Capture the cell that displays the provided text and extract its [x, y] central coordinate. 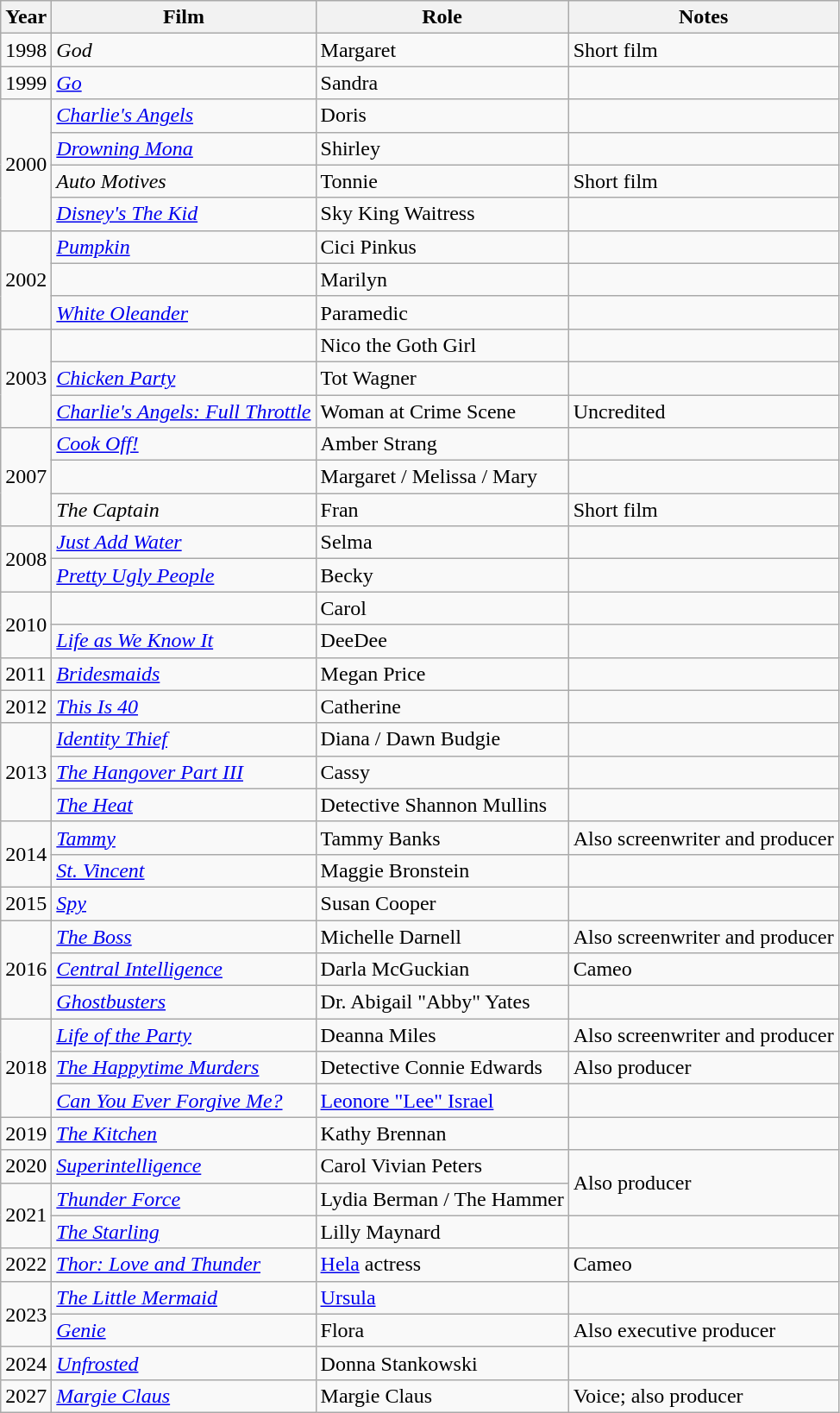
Spy [184, 903]
1998 [26, 50]
2008 [26, 559]
Genie [184, 1330]
Chicken Party [184, 378]
Tot Wagner [442, 378]
Marilyn [442, 279]
Uncredited [704, 411]
2024 [26, 1363]
This Is 40 [184, 706]
Megan Price [442, 674]
The Starling [184, 1232]
White Oleander [184, 312]
Catherine [442, 706]
Charlie's Angels [184, 116]
Film [184, 17]
The Captain [184, 510]
Thor: Love and Thunder [184, 1265]
Identity Thief [184, 739]
Woman at Crime Scene [442, 411]
The Boss [184, 936]
St. Vincent [184, 870]
Lydia Berman / The Hammer [442, 1199]
Cook Off! [184, 444]
Kathy Brennan [442, 1134]
Paramedic [442, 312]
God [184, 50]
Tonnie [442, 181]
2000 [26, 165]
Year [26, 17]
Leonore "Lee" Israel [442, 1101]
2022 [26, 1265]
Doris [442, 116]
Also executive producer [704, 1330]
Life of the Party [184, 1035]
Donna Stankowski [442, 1363]
Detective Connie Edwards [442, 1068]
Pumpkin [184, 247]
2027 [26, 1396]
Nico the Goth Girl [442, 345]
Cici Pinkus [442, 247]
Lilly Maynard [442, 1232]
Tammy [184, 838]
2015 [26, 903]
Go [184, 83]
2018 [26, 1068]
Tammy Banks [442, 838]
Can You Ever Forgive Me? [184, 1101]
The Hangover Part III [184, 772]
2007 [26, 477]
2016 [26, 969]
Carol Vivian Peters [442, 1166]
DeeDee [442, 641]
Diana / Dawn Budgie [442, 739]
2023 [26, 1314]
Sandra [442, 83]
2013 [26, 772]
Notes [704, 17]
Deanna Miles [442, 1035]
Just Add Water [184, 543]
Margaret / Melissa / Mary [442, 477]
1999 [26, 83]
The Little Mermaid [184, 1297]
Role [442, 17]
Flora [442, 1330]
Susan Cooper [442, 903]
The Heat [184, 805]
Selma [442, 543]
Unfrosted [184, 1363]
Dr. Abigail "Abby" Yates [442, 1002]
Becky [442, 575]
Auto Motives [184, 181]
Bridesmaids [184, 674]
Fran [442, 510]
Cassy [442, 772]
Amber Strang [442, 444]
2010 [26, 625]
Ursula [442, 1297]
Maggie Bronstein [442, 870]
Hela actress [442, 1265]
Carol [442, 608]
Life as We Know It [184, 641]
2021 [26, 1215]
Margaret [442, 50]
Thunder Force [184, 1199]
Pretty Ugly People [184, 575]
2011 [26, 674]
Voice; also producer [704, 1396]
Detective Shannon Mullins [442, 805]
Ghostbusters [184, 1002]
Darla McGuckian [442, 970]
Shirley [442, 148]
2020 [26, 1166]
The Happytime Murders [184, 1068]
Disney's The Kid [184, 214]
2003 [26, 378]
Michelle Darnell [442, 936]
Central Intelligence [184, 970]
2002 [26, 279]
Drowning Mona [184, 148]
The Kitchen [184, 1134]
Charlie's Angels: Full Throttle [184, 411]
2012 [26, 706]
2014 [26, 854]
Sky King Waitress [442, 214]
2019 [26, 1134]
Superintelligence [184, 1166]
